Search for the cell housing the specified text and yield its (X, Y) center coordinate. 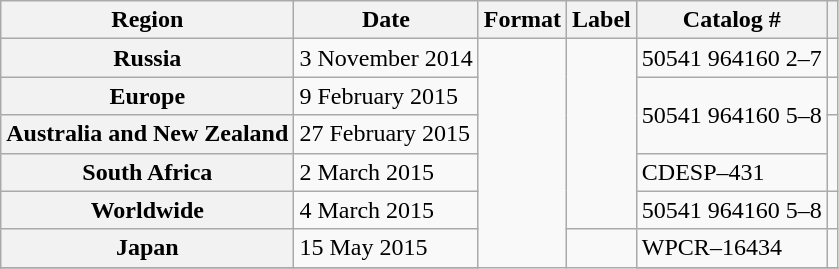
Catalog # (732, 20)
Format (522, 20)
Region (148, 20)
Japan (148, 248)
3 November 2014 (386, 58)
27 February 2015 (386, 134)
4 March 2015 (386, 210)
South Africa (148, 172)
Russia (148, 58)
2 March 2015 (386, 172)
9 February 2015 (386, 96)
CDESP–431 (732, 172)
50541 964160 2–7 (732, 58)
WPCR–16434 (732, 248)
Australia and New Zealand (148, 134)
Label (602, 20)
Date (386, 20)
Europe (148, 96)
15 May 2015 (386, 248)
Worldwide (148, 210)
